Detect which cell encompasses the target text, then output its (x, y) center coordinate. 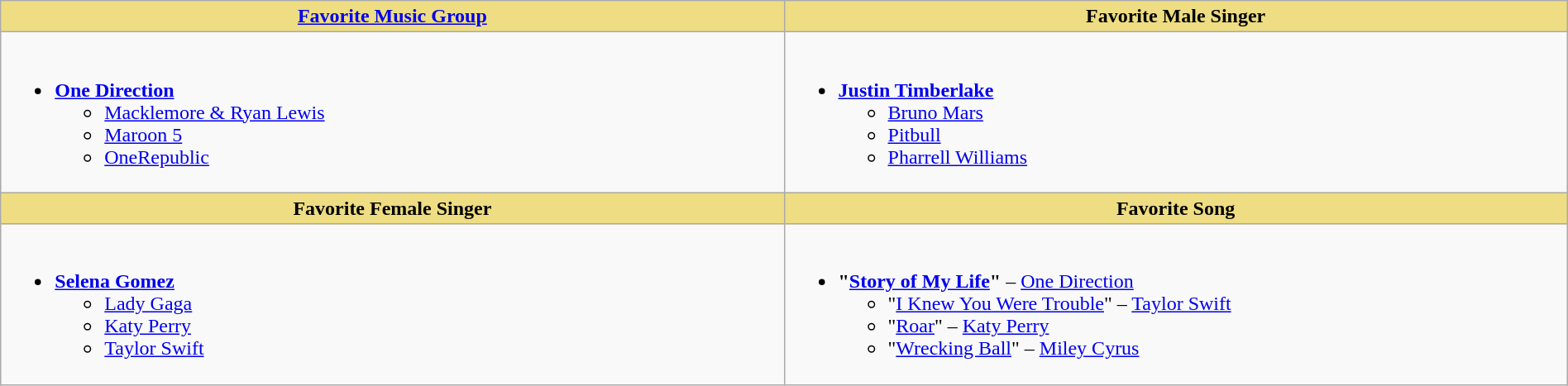
Favorite Male Singer (1176, 17)
Favorite Song (1176, 208)
"Story of My Life" – One Direction"I Knew You Were Trouble" – Taylor Swift"Roar" – Katy Perry"Wrecking Ball" – Miley Cyrus (1176, 304)
Favorite Music Group (392, 17)
Selena GomezLady GagaKaty PerryTaylor Swift (392, 304)
Favorite Female Singer (392, 208)
One DirectionMacklemore & Ryan LewisMaroon 5OneRepublic (392, 112)
Justin TimberlakeBruno MarsPitbullPharrell Williams (1176, 112)
